Find where the given text appears and provide that cell's center as [x, y] coordinate. 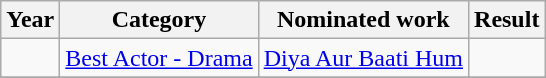
Best Actor - Drama [159, 58]
Result [507, 20]
Category [159, 20]
Diya Aur Baati Hum [363, 58]
Year [30, 20]
Nominated work [363, 20]
